Pinpoint the cell where the given text exists, returning its [X, Y] midpoint coordinate. 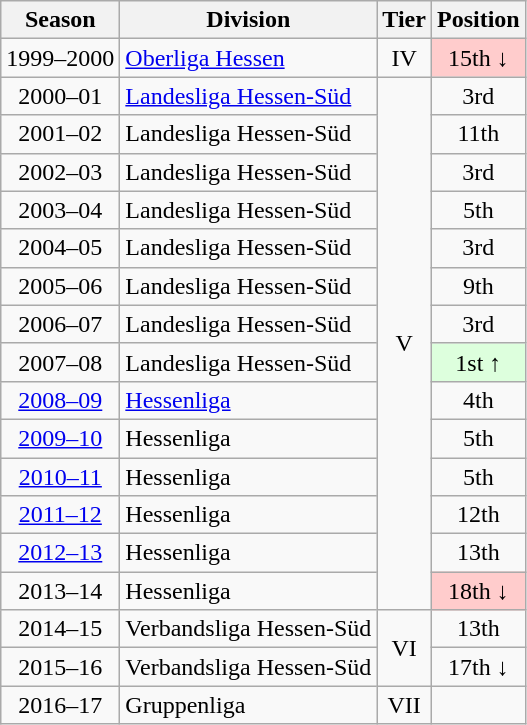
2003–04 [60, 210]
2007–08 [60, 362]
Division [248, 20]
4th [478, 400]
V [404, 344]
2004–05 [60, 248]
1st ↑ [478, 362]
Tier [404, 20]
2002–03 [60, 172]
18th ↓ [478, 591]
2010–11 [60, 477]
2011–12 [60, 515]
1999–2000 [60, 58]
2008–09 [60, 400]
Gruppenliga [248, 705]
2015–16 [60, 667]
15th ↓ [478, 58]
17th ↓ [478, 667]
2013–14 [60, 591]
2009–10 [60, 438]
2012–13 [60, 553]
VI [404, 648]
Oberliga Hessen [248, 58]
2000–01 [60, 96]
9th [478, 286]
11th [478, 134]
Season [60, 20]
2014–15 [60, 629]
2006–07 [60, 324]
2001–02 [60, 134]
12th [478, 515]
Position [478, 20]
2005–06 [60, 286]
2016–17 [60, 705]
IV [404, 58]
VII [404, 705]
